Locate the cell with the specified text and output its (x, y) center coordinate. 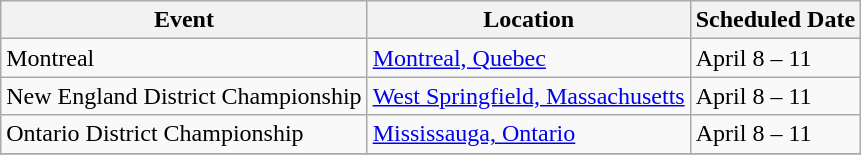
Ontario District Championship (184, 134)
Montreal, Quebec (528, 58)
Montreal (184, 58)
Mississauga, Ontario (528, 134)
Location (528, 20)
Event (184, 20)
West Springfield, Massachusetts (528, 96)
New England District Championship (184, 96)
Scheduled Date (775, 20)
